Output the (x, y) coordinate of the center of the cell containing the given text.  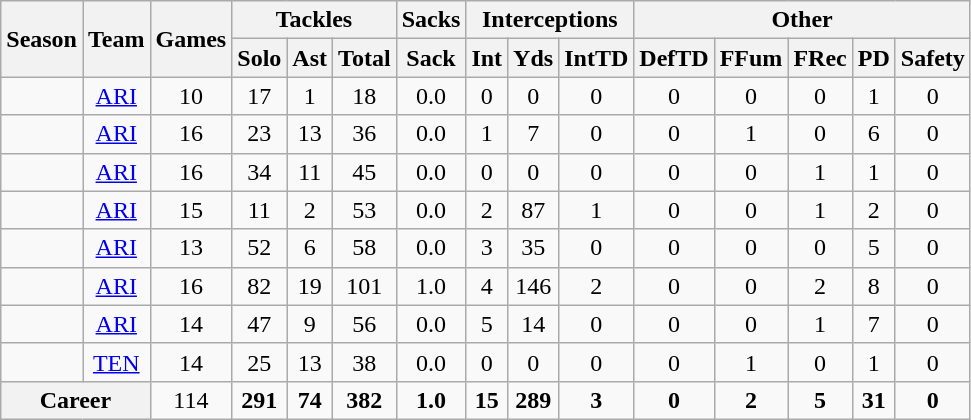
382 (365, 400)
31 (874, 400)
87 (534, 210)
Career (76, 400)
18 (365, 96)
291 (260, 400)
114 (191, 400)
47 (260, 324)
25 (260, 362)
Total (365, 58)
17 (260, 96)
10 (191, 96)
Interceptions (550, 20)
35 (534, 248)
PD (874, 58)
Ast (310, 58)
Games (191, 39)
101 (365, 286)
Season (42, 39)
Tackles (314, 20)
34 (260, 172)
Int (487, 58)
58 (365, 248)
Sack (431, 58)
4 (487, 286)
19 (310, 286)
Team (116, 39)
8 (874, 286)
Yds (534, 58)
74 (310, 400)
FRec (820, 58)
TEN (116, 362)
Other (802, 20)
146 (534, 286)
52 (260, 248)
Solo (260, 58)
45 (365, 172)
Sacks (431, 20)
IntTD (596, 58)
FFum (751, 58)
23 (260, 134)
9 (310, 324)
38 (365, 362)
DefTD (674, 58)
53 (365, 210)
82 (260, 286)
56 (365, 324)
289 (534, 400)
Safety (932, 58)
36 (365, 134)
